Capture the cell that displays the provided text and extract its [X, Y] central coordinate. 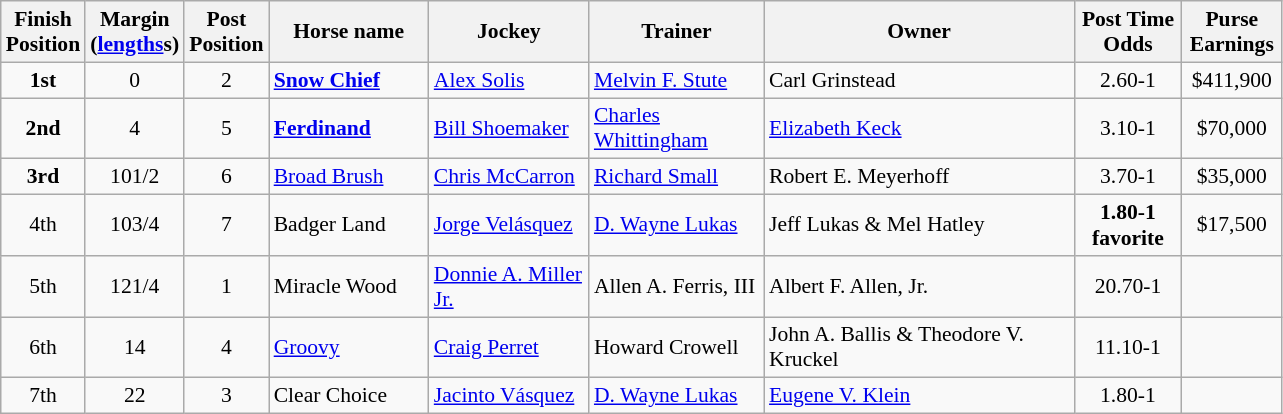
Ferdinand [349, 128]
Jockey [509, 32]
Clear Choice [349, 396]
101/2 [134, 177]
11.10-1 [1128, 348]
Carl Grinstead [919, 80]
3rd [43, 177]
Broad Brush [349, 177]
3.70-1 [1128, 177]
Albert F. Allen, Jr. [919, 286]
2 [226, 80]
6 [226, 177]
0 [134, 80]
Miracle Wood [349, 286]
Groovy [349, 348]
Snow Chief [349, 80]
103/4 [134, 226]
7th [43, 396]
22 [134, 396]
Robert E. Meyerhoff [919, 177]
Chris McCarron [509, 177]
$17,500 [1232, 226]
20.70-1 [1128, 286]
$70,000 [1232, 128]
$411,900 [1232, 80]
Howard Crowell [676, 348]
Owner [919, 32]
Donnie A. Miller Jr. [509, 286]
7 [226, 226]
Finish Position [43, 32]
1.80-1 favorite [1128, 226]
Badger Land [349, 226]
5th [43, 286]
Alex Solis [509, 80]
6th [43, 348]
3.10-1 [1128, 128]
1.80-1 [1128, 396]
Charles Whittingham [676, 128]
John A. Ballis & Theodore V. Kruckel [919, 348]
4th [43, 226]
Eugene V. Klein [919, 396]
Margin (lengthss) [134, 32]
Allen A. Ferris, III [676, 286]
Post Time Odds [1128, 32]
Trainer [676, 32]
2.60-1 [1128, 80]
Richard Small [676, 177]
Melvin F. Stute [676, 80]
Jorge Velásquez [509, 226]
Purse Earnings [1232, 32]
Post Position [226, 32]
1st [43, 80]
Jacinto Vásquez [509, 396]
Horse name [349, 32]
1 [226, 286]
3 [226, 396]
121/4 [134, 286]
5 [226, 128]
$35,000 [1232, 177]
14 [134, 348]
Jeff Lukas & Mel Hatley [919, 226]
Craig Perret [509, 348]
Bill Shoemaker [509, 128]
Elizabeth Keck [919, 128]
2nd [43, 128]
